Provide the [x, y] coordinate of the cell's center where the given text is located.  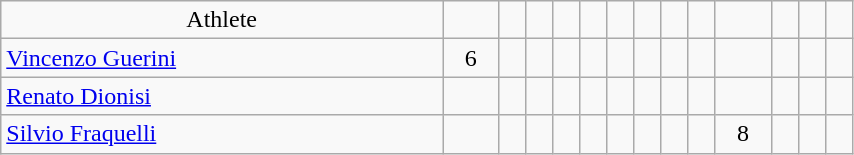
6 [471, 58]
Silvio Fraquelli [222, 134]
Athlete [222, 20]
8 [743, 134]
Vincenzo Guerini [222, 58]
Renato Dionisi [222, 96]
